For the text-containing cell, return its midpoint in (x, y) coordinate format. 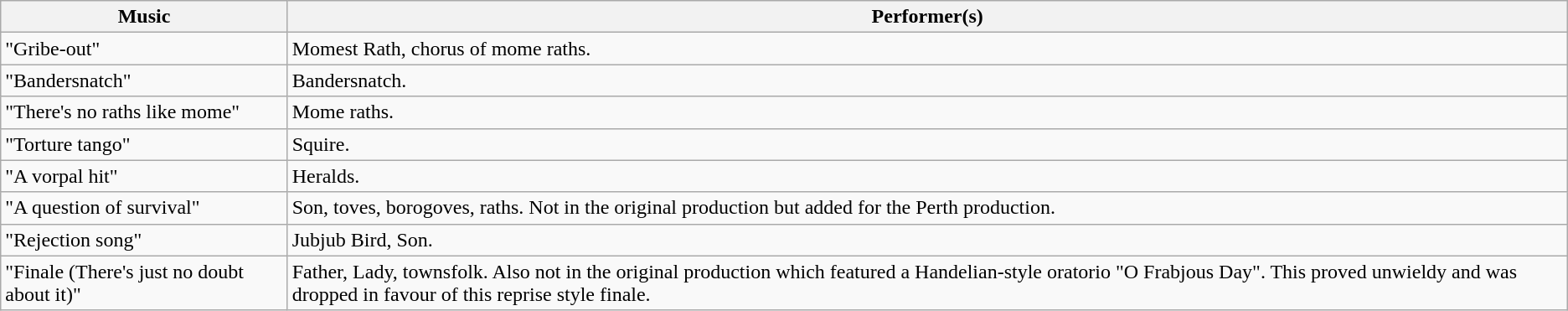
Mome raths. (927, 112)
"Finale (There's just no doubt about it)" (144, 283)
Momest Rath, chorus of mome raths. (927, 49)
"Gribe-out" (144, 49)
Bandersnatch. (927, 80)
Son, toves, borogoves, raths. Not in the original production but added for the Perth production. (927, 208)
"A vorpal hit" (144, 176)
"Rejection song" (144, 240)
Squire. (927, 144)
"Torture tango" (144, 144)
"Bandersnatch" (144, 80)
"A question of survival" (144, 208)
"There's no raths like mome" (144, 112)
Heralds. (927, 176)
Music (144, 17)
Performer(s) (927, 17)
Jubjub Bird, Son. (927, 240)
